Provide the (X, Y) coordinate of the cell's center where the given text is located.  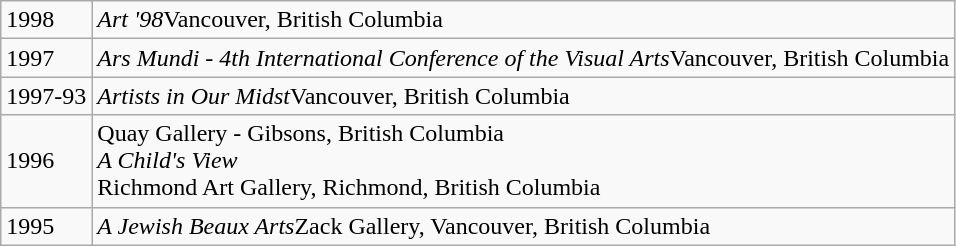
1996 (46, 161)
A Jewish Beaux ArtsZack Gallery, Vancouver, British Columbia (524, 226)
1997-93 (46, 96)
Ars Mundi - 4th International Conference of the Visual ArtsVancouver, British Columbia (524, 58)
Quay Gallery - Gibsons, British ColumbiaA Child's ViewRichmond Art Gallery, Richmond, British Columbia (524, 161)
1998 (46, 20)
Art '98Vancouver, British Columbia (524, 20)
1995 (46, 226)
1997 (46, 58)
Artists in Our MidstVancouver, British Columbia (524, 96)
